Provide the (x, y) coordinate of the cell's center where the given text is located.  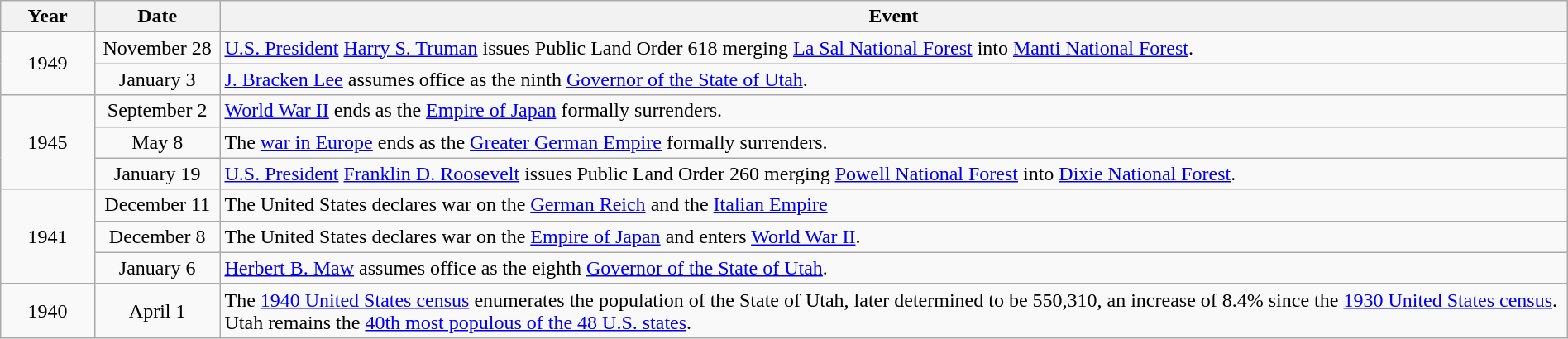
The war in Europe ends as the Greater German Empire formally surrenders. (893, 142)
1940 (48, 311)
1949 (48, 64)
U.S. President Harry S. Truman issues Public Land Order 618 merging La Sal National Forest into Manti National Forest. (893, 48)
December 8 (157, 236)
Event (893, 17)
Year (48, 17)
J. Bracken Lee assumes office as the ninth Governor of the State of Utah. (893, 79)
January 6 (157, 268)
Herbert B. Maw assumes office as the eighth Governor of the State of Utah. (893, 268)
May 8 (157, 142)
April 1 (157, 311)
1941 (48, 236)
The United States declares war on the Empire of Japan and enters World War II. (893, 236)
The United States declares war on the German Reich and the Italian Empire (893, 205)
U.S. President Franklin D. Roosevelt issues Public Land Order 260 merging Powell National Forest into Dixie National Forest. (893, 174)
January 19 (157, 174)
November 28 (157, 48)
1945 (48, 142)
December 11 (157, 205)
Date (157, 17)
World War II ends as the Empire of Japan formally surrenders. (893, 111)
September 2 (157, 111)
January 3 (157, 79)
